From the cell containing the given text, extract its center point as (x, y) coordinate. 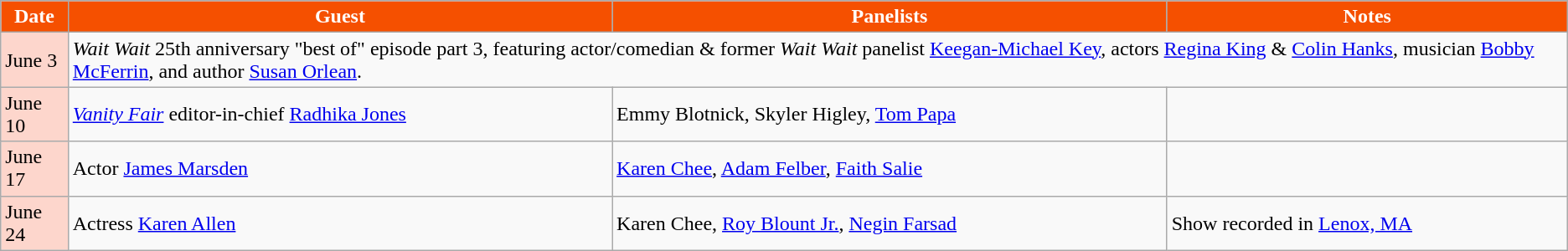
June 17 (35, 169)
Vanity Fair editor-in-chief Radhika Jones (340, 114)
June 24 (35, 223)
Actress Karen Allen (340, 223)
June 10 (35, 114)
Date (35, 17)
Actor James Marsden (340, 169)
Notes (1367, 17)
Karen Chee, Adam Felber, Faith Salie (890, 169)
Karen Chee, Roy Blount Jr., Negin Farsad (890, 223)
Guest (340, 17)
Show recorded in Lenox, MA (1367, 223)
June 3 (35, 60)
Panelists (890, 17)
Emmy Blotnick, Skyler Higley, Tom Papa (890, 114)
